Provide the [x, y] coordinate of the cell's center where the given text is located.  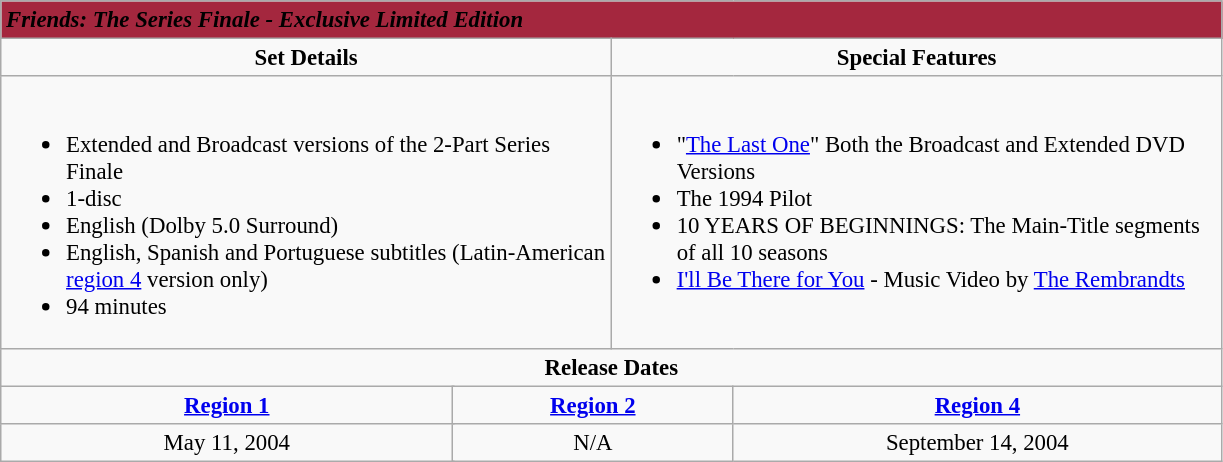
N/A [593, 442]
Friends: The Series Finale - Exclusive Limited Edition [612, 20]
Release Dates [612, 367]
Special Features [916, 58]
Region 4 [978, 405]
May 11, 2004 [227, 442]
Set Details [306, 58]
Region 2 [593, 405]
Region 1 [227, 405]
September 14, 2004 [978, 442]
